Output the (X, Y) coordinate of the center of the cell containing the given text.  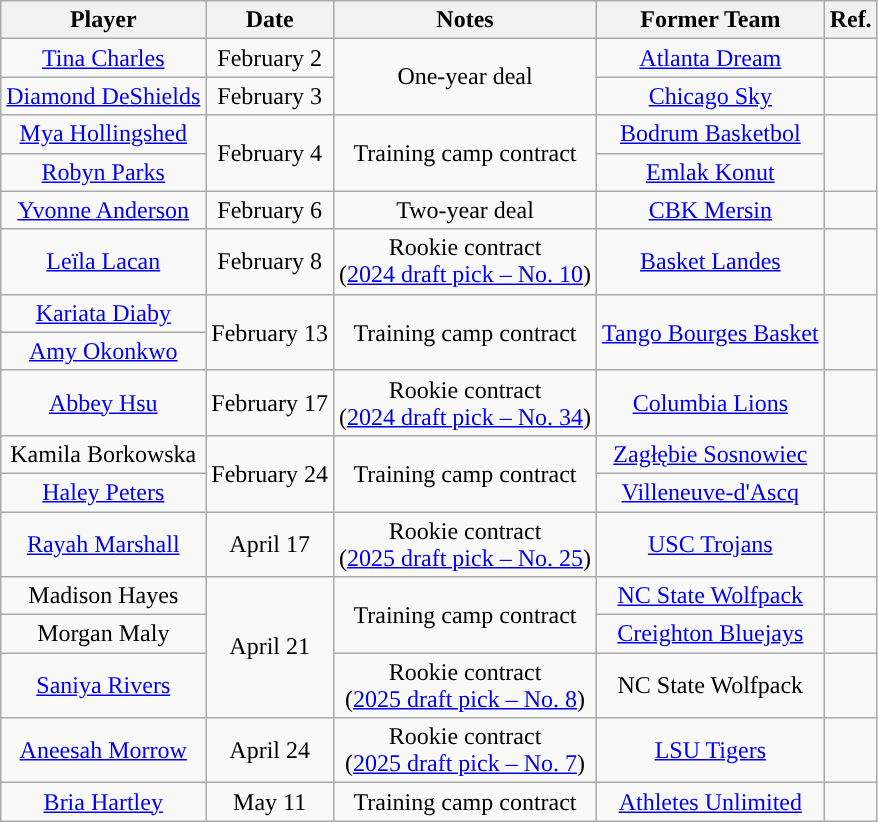
USC Trojans (711, 544)
Haley Peters (104, 492)
Tango Bourges Basket (711, 332)
Amy Okonkwo (104, 351)
Villeneuve-d'Ascq (711, 492)
February 8 (270, 262)
February 13 (270, 332)
Rayah Marshall (104, 544)
Zagłębie Sosnowiec (711, 454)
Robyn Parks (104, 172)
LSU Tigers (711, 750)
Former Team (711, 20)
Atlanta Dream (711, 58)
Kariata Diaby (104, 313)
April 21 (270, 648)
Leïla Lacan (104, 262)
Notes (466, 20)
Bodrum Basketbol (711, 134)
Mya Hollingshed (104, 134)
May 11 (270, 802)
Yvonne Anderson (104, 210)
Chicago Sky (711, 96)
Bria Hartley (104, 802)
Columbia Lions (711, 402)
Rookie contract(2025 draft pick – No. 25) (466, 544)
Saniya Rivers (104, 686)
February 2 (270, 58)
February 17 (270, 402)
April 24 (270, 750)
Aneesah Morrow (104, 750)
Rookie contract(2025 draft pick – No. 7) (466, 750)
February 4 (270, 153)
CBK Mersin (711, 210)
Player (104, 20)
Madison Hayes (104, 596)
Diamond DeShields (104, 96)
Tina Charles (104, 58)
Ref. (850, 20)
Morgan Maly (104, 634)
Kamila Borkowska (104, 454)
Basket Landes (711, 262)
Two-year deal (466, 210)
February 3 (270, 96)
Rookie contract(2025 draft pick – No. 8) (466, 686)
Abbey Hsu (104, 402)
Emlak Konut (711, 172)
Rookie contract(2024 draft pick – No. 34) (466, 402)
February 24 (270, 473)
April 17 (270, 544)
February 6 (270, 210)
Creighton Bluejays (711, 634)
Athletes Unlimited (711, 802)
Date (270, 20)
Rookie contract(2024 draft pick – No. 10) (466, 262)
One-year deal (466, 77)
